Capture the cell that displays the provided text and extract its (x, y) central coordinate. 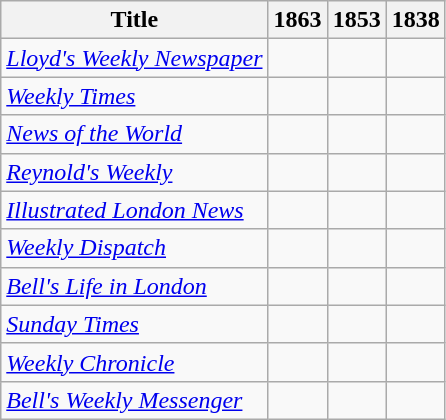
Weekly Dispatch (134, 248)
1838 (416, 20)
1863 (298, 20)
Weekly Times (134, 96)
Title (134, 20)
Reynold's Weekly (134, 172)
Sunday Times (134, 324)
Bell's Weekly Messenger (134, 400)
Bell's Life in London (134, 286)
Illustrated London News (134, 210)
News of the World (134, 134)
1853 (356, 20)
Weekly Chronicle (134, 362)
Lloyd's Weekly Newspaper (134, 58)
